Extract the (X, Y) coordinate from the center of the cell holding the provided text.  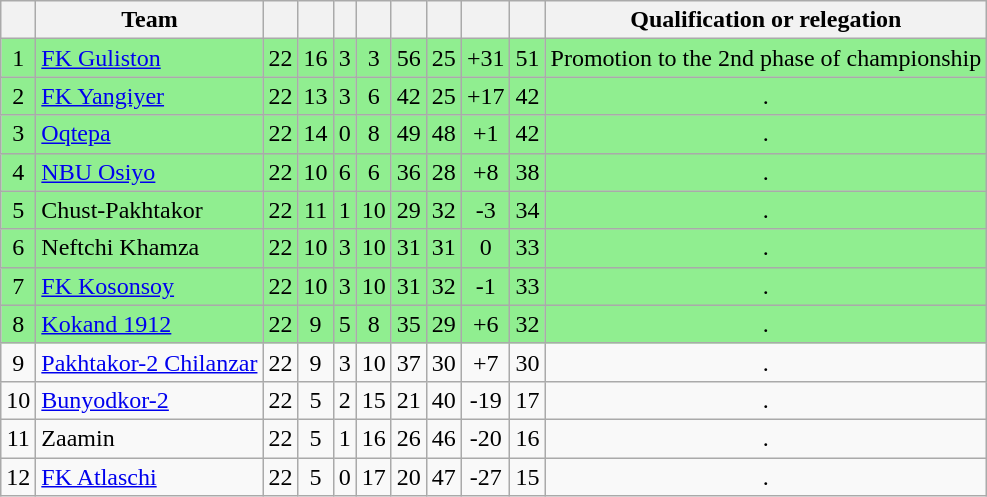
21 (408, 400)
-27 (486, 477)
+6 (486, 324)
13 (316, 96)
Oqtepa (150, 134)
46 (444, 438)
Zaamin (150, 438)
49 (408, 134)
FK Kosonsoy (150, 286)
12 (18, 477)
20 (408, 477)
-1 (486, 286)
Pakhtakor-2 Chilanzar (150, 362)
+31 (486, 58)
37 (408, 362)
+17 (486, 96)
Bunyodkor-2 (150, 400)
FK Yangiyer (150, 96)
47 (444, 477)
+1 (486, 134)
+8 (486, 172)
51 (528, 58)
40 (444, 400)
Promotion to the 2nd phase of championship (766, 58)
4 (18, 172)
34 (528, 210)
38 (528, 172)
7 (18, 286)
FK Guliston (150, 58)
+7 (486, 362)
35 (408, 324)
-3 (486, 210)
48 (444, 134)
36 (408, 172)
-20 (486, 438)
28 (444, 172)
Kokand 1912 (150, 324)
Chust-Pakhtakor (150, 210)
14 (316, 134)
Neftchi Khamza (150, 248)
-19 (486, 400)
NBU Osiyo (150, 172)
26 (408, 438)
FK Atlaschi (150, 477)
Team (150, 20)
Qualification or relegation (766, 20)
56 (408, 58)
